Scan for the cell matching the given text and deliver its (x, y) coordinate at center. 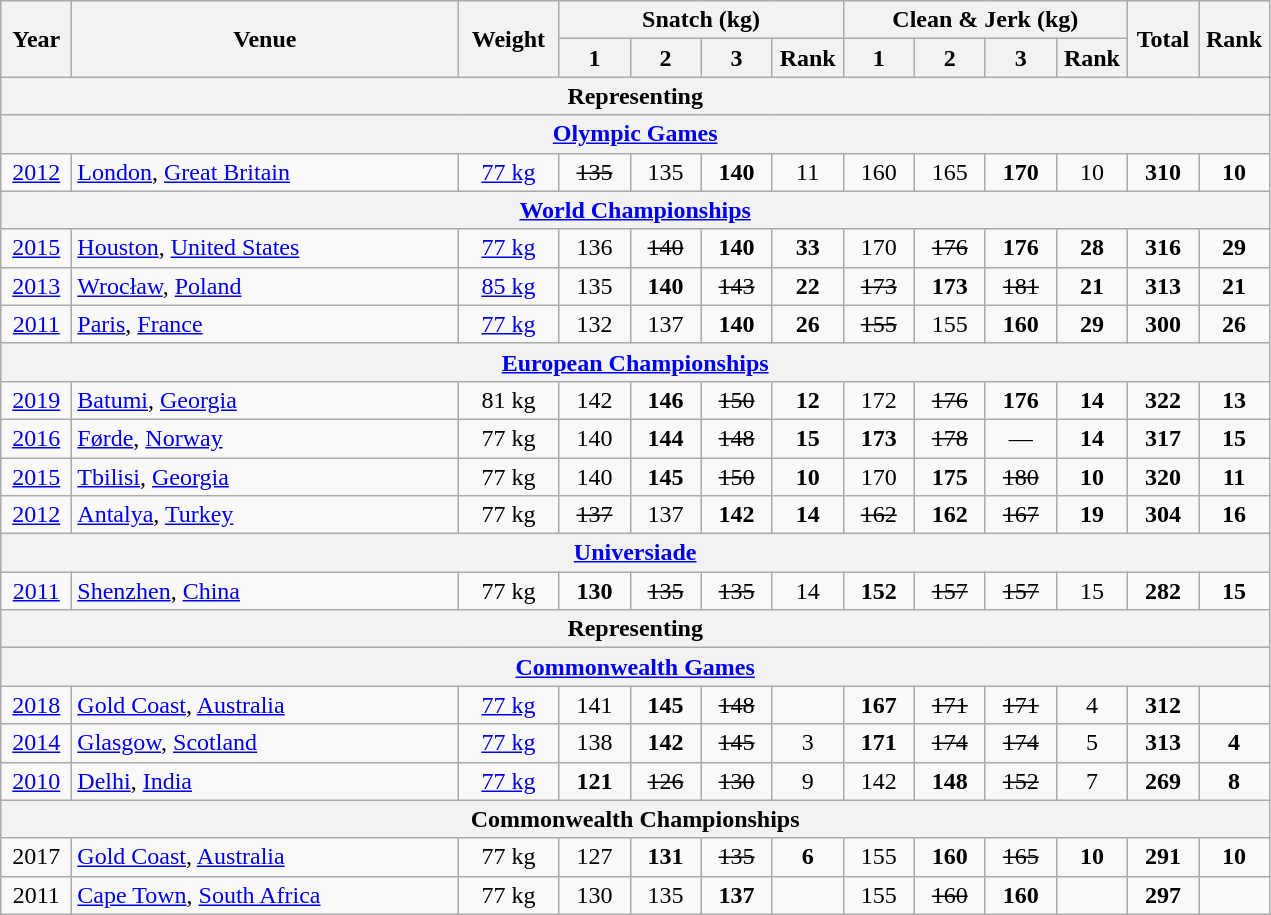
144 (666, 438)
World Championships (636, 210)
Year (36, 39)
297 (1162, 895)
Cape Town, South Africa (265, 895)
6 (808, 857)
Universiade (636, 553)
33 (808, 248)
— (1020, 438)
2016 (36, 438)
9 (808, 781)
2013 (36, 286)
Antalya, Turkey (265, 515)
300 (1162, 324)
312 (1162, 705)
181 (1020, 286)
London, Great Britain (265, 172)
132 (594, 324)
12 (808, 400)
Total (1162, 39)
175 (950, 477)
Houston, United States (265, 248)
269 (1162, 781)
Tbilisi, Georgia (265, 477)
131 (666, 857)
178 (950, 438)
Delhi, India (265, 781)
Wrocław, Poland (265, 286)
2017 (36, 857)
291 (1162, 857)
81 kg (508, 400)
Paris, France (265, 324)
16 (1234, 515)
304 (1162, 515)
Shenzhen, China (265, 591)
143 (736, 286)
19 (1092, 515)
8 (1234, 781)
320 (1162, 477)
322 (1162, 400)
172 (878, 400)
28 (1092, 248)
European Championships (636, 362)
316 (1162, 248)
Commonwealth Championships (636, 819)
Commonwealth Games (636, 667)
Snatch (kg) (701, 20)
7 (1092, 781)
138 (594, 743)
146 (666, 400)
310 (1162, 172)
127 (594, 857)
317 (1162, 438)
2019 (36, 400)
Clean & Jerk (kg) (985, 20)
13 (1234, 400)
180 (1020, 477)
2014 (36, 743)
121 (594, 781)
22 (808, 286)
Olympic Games (636, 134)
141 (594, 705)
2018 (36, 705)
5 (1092, 743)
Venue (265, 39)
282 (1162, 591)
Batumi, Georgia (265, 400)
Førde, Norway (265, 438)
126 (666, 781)
2010 (36, 781)
Glasgow, Scotland (265, 743)
136 (594, 248)
Weight (508, 39)
85 kg (508, 286)
